For the text-containing cell, return its midpoint in (X, Y) coordinate format. 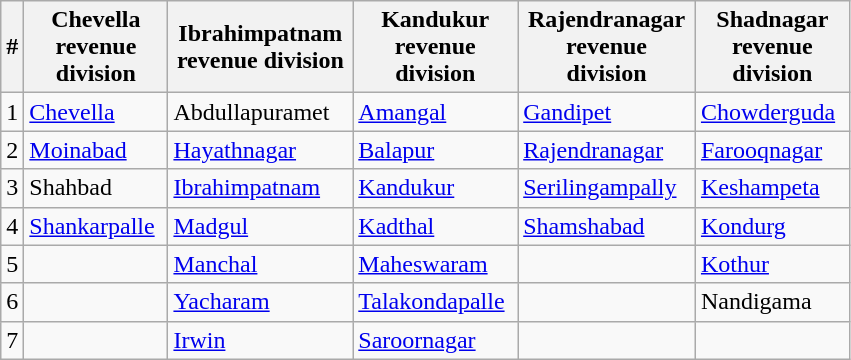
Shamshabad (607, 226)
Balapur (436, 150)
Kandukur revenue division (436, 47)
2 (12, 150)
3 (12, 188)
Kothur (772, 264)
Madgul (260, 226)
Abdullapuramet (260, 112)
Serilingampally (607, 188)
1 (12, 112)
Rajendranagar (607, 150)
Irwin (260, 340)
Maheswaram (436, 264)
Farooqnagar (772, 150)
Shahbad (96, 188)
Gandipet (607, 112)
Shadnagar revenue division (772, 47)
Ibrahimpatnam (260, 188)
6 (12, 302)
Hayathnagar (260, 150)
Kandukur (436, 188)
Yacharam (260, 302)
Rajendranagar revenue division (607, 47)
5 (12, 264)
7 (12, 340)
Amangal (436, 112)
Saroornagar (436, 340)
Kondurg (772, 226)
4 (12, 226)
Manchal (260, 264)
Chevella revenue division (96, 47)
Chowderguda (772, 112)
Moinabad (96, 150)
Kadthal (436, 226)
Ibrahimpatnam revenue division (260, 47)
# (12, 47)
Chevella (96, 112)
Shankarpalle (96, 226)
Talakondapalle (436, 302)
Nandigama (772, 302)
Keshampeta (772, 188)
